Output the [x, y] coordinate of the center of the cell containing the given text.  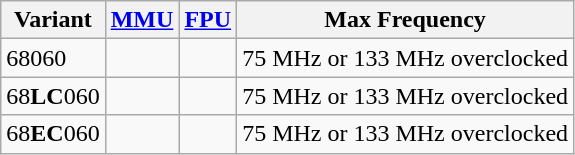
Variant [53, 20]
MMU [142, 20]
FPU [208, 20]
68LC060 [53, 96]
68EC060 [53, 134]
68060 [53, 58]
Max Frequency [406, 20]
